Determine the (x, y) coordinate at the center of the cell enclosing the given text.  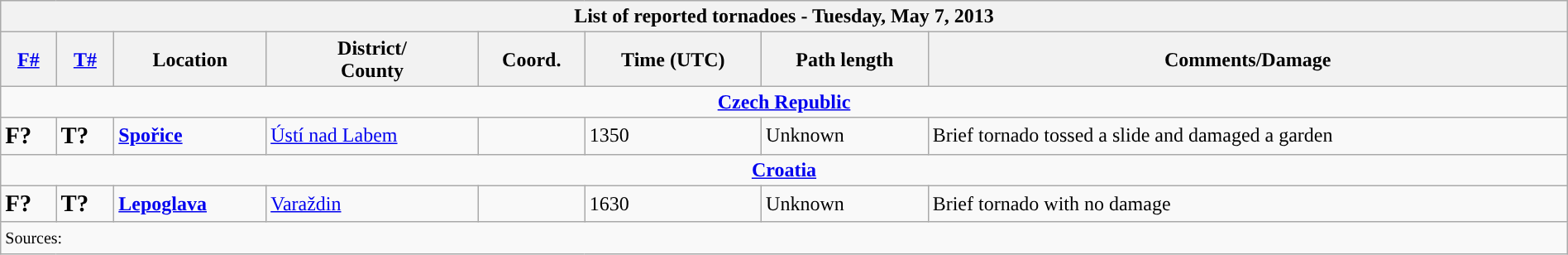
Croatia (784, 170)
1630 (673, 204)
Varaždin (372, 204)
Spořice (190, 136)
List of reported tornadoes - Tuesday, May 7, 2013 (784, 17)
F# (28, 60)
Ústí nad Labem (372, 136)
1350 (673, 136)
Location (190, 60)
Czech Republic (784, 102)
Comments/Damage (1247, 60)
Time (UTC) (673, 60)
District/County (372, 60)
Sources: (784, 238)
Coord. (531, 60)
T# (85, 60)
Lepoglava (190, 204)
Brief tornado tossed a slide and damaged a garden (1247, 136)
Brief tornado with no damage (1247, 204)
Path length (845, 60)
